Determine the (x, y) coordinate at the center of the cell enclosing the given text.  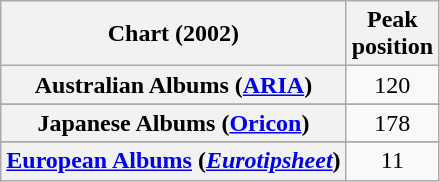
European Albums (Eurotipsheet) (174, 161)
120 (392, 85)
Japanese Albums (Oricon) (174, 123)
Peakposition (392, 34)
178 (392, 123)
Chart (2002) (174, 34)
Australian Albums (ARIA) (174, 85)
11 (392, 161)
